Pinpoint the cell where the given text exists, returning its (X, Y) midpoint coordinate. 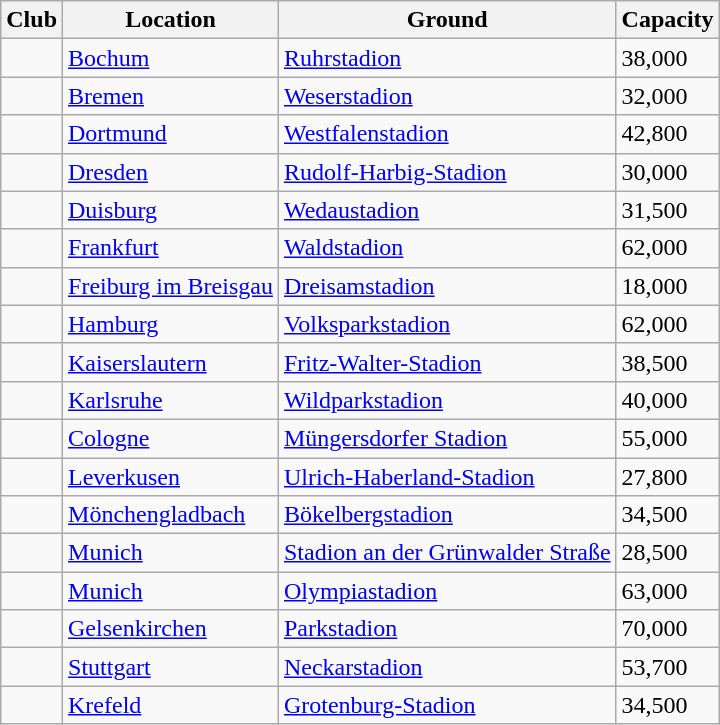
40,000 (668, 400)
Capacity (668, 20)
Neckarstadion (447, 667)
Dreisamstadion (447, 286)
Grotenburg-Stadion (447, 705)
Kaiserslautern (171, 362)
Ground (447, 20)
53,700 (668, 667)
31,500 (668, 210)
Club (32, 20)
Bökelbergstadion (447, 515)
Mönchengladbach (171, 515)
Dortmund (171, 134)
Gelsenkirchen (171, 629)
Volksparkstadion (447, 324)
Parkstadion (447, 629)
Cologne (171, 438)
27,800 (668, 477)
42,800 (668, 134)
Freiburg im Breisgau (171, 286)
18,000 (668, 286)
Krefeld (171, 705)
Weserstadion (447, 96)
Fritz-Walter-Stadion (447, 362)
Stadion an der Grünwalder Straße (447, 553)
Müngersdorfer Stadion (447, 438)
63,000 (668, 591)
Location (171, 20)
Karlsruhe (171, 400)
Rudolf-Harbig-Stadion (447, 172)
Ruhrstadion (447, 58)
28,500 (668, 553)
Bochum (171, 58)
Wedaustadion (447, 210)
Frankfurt (171, 248)
32,000 (668, 96)
Bremen (171, 96)
70,000 (668, 629)
Wildparkstadion (447, 400)
Stuttgart (171, 667)
Duisburg (171, 210)
Leverkusen (171, 477)
Westfalenstadion (447, 134)
38,500 (668, 362)
Dresden (171, 172)
38,000 (668, 58)
30,000 (668, 172)
Hamburg (171, 324)
Ulrich-Haberland-Stadion (447, 477)
Olympiastadion (447, 591)
55,000 (668, 438)
Waldstadion (447, 248)
